Pinpoint the cell where the given text exists, returning its (x, y) midpoint coordinate. 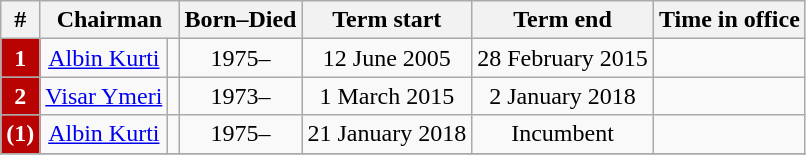
1 March 2015 (387, 96)
Term start (387, 20)
# (20, 20)
2 (20, 96)
Term end (563, 20)
Time in office (729, 20)
1 (20, 58)
Incumbent (563, 134)
Visar Ymeri (104, 96)
21 January 2018 (387, 134)
Born–Died (240, 20)
Chairman (110, 20)
2 January 2018 (563, 96)
12 June 2005 (387, 58)
(1) (20, 134)
28 February 2015 (563, 58)
1973– (240, 96)
